From the cell containing the given text, extract its center point as [x, y] coordinate. 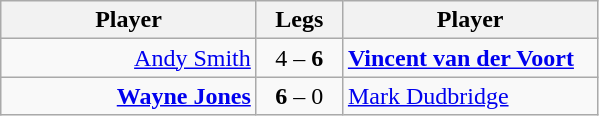
Mark Dudbridge [470, 96]
Legs [299, 20]
Vincent van der Voort [470, 58]
6 – 0 [299, 96]
Andy Smith [129, 58]
Wayne Jones [129, 96]
4 – 6 [299, 58]
